Return the (x, y) coordinate for the center point of the cell that contains the specified text.  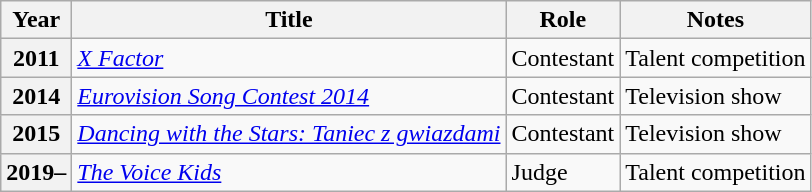
2011 (36, 58)
The Voice Kids (289, 172)
Year (36, 20)
X Factor (289, 58)
2015 (36, 134)
Judge (563, 172)
Dancing with the Stars: Taniec z gwiazdami (289, 134)
Notes (716, 20)
2019– (36, 172)
Eurovision Song Contest 2014 (289, 96)
Title (289, 20)
2014 (36, 96)
Role (563, 20)
